Locate the cell with the specified text and output its (X, Y) center coordinate. 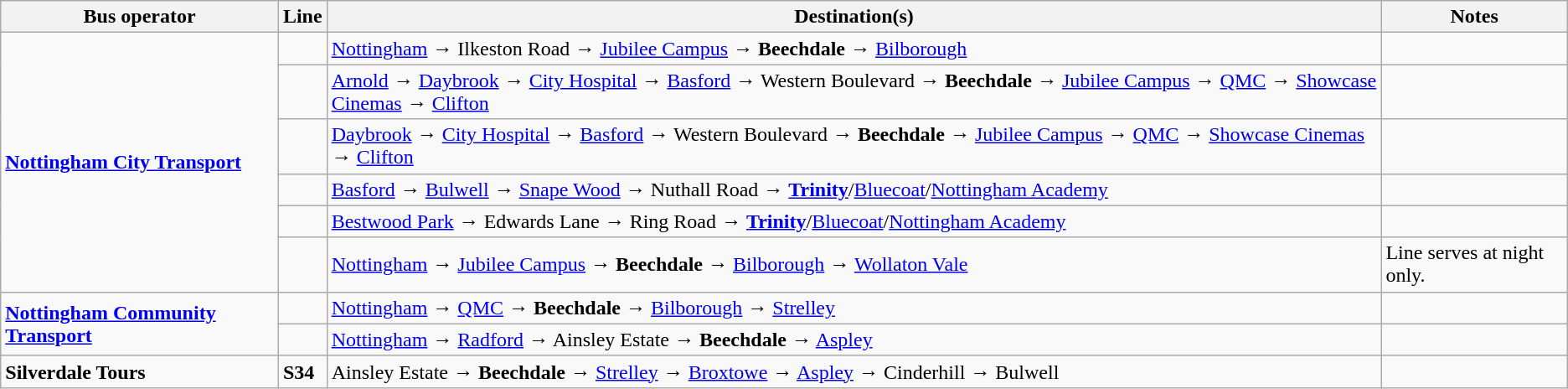
Destination(s) (854, 17)
Line (302, 17)
Nottingham → QMC → Beechdale → Bilborough → Strelley (854, 308)
Nottingham City Transport (140, 163)
Line serves at night only. (1474, 265)
S34 (302, 371)
Arnold → Daybrook → City Hospital → Basford → Western Boulevard → Beechdale → Jubilee Campus → QMC → Showcase Cinemas → Clifton (854, 92)
Nottingham → Radford → Ainsley Estate → Beechdale → Aspley (854, 340)
Nottingham Community Transport (140, 324)
Basford → Bulwell → Snape Wood → Nuthall Road → Trinity/Bluecoat/Nottingham Academy (854, 189)
Daybrook → City Hospital → Basford → Western Boulevard → Beechdale → Jubilee Campus → QMC → Showcase Cinemas → Clifton (854, 146)
Nottingham → Ilkeston Road → Jubilee Campus → Beechdale → Bilborough (854, 49)
Notes (1474, 17)
Silverdale Tours (140, 371)
Nottingham → Jubilee Campus → Beechdale → Bilborough → Wollaton Vale (854, 265)
Bus operator (140, 17)
Ainsley Estate → Beechdale → Strelley → Broxtowe → Aspley → Cinderhill → Bulwell (854, 371)
Bestwood Park → Edwards Lane → Ring Road → Trinity/Bluecoat/Nottingham Academy (854, 221)
